Detect which cell encompasses the target text, then output its [X, Y] center coordinate. 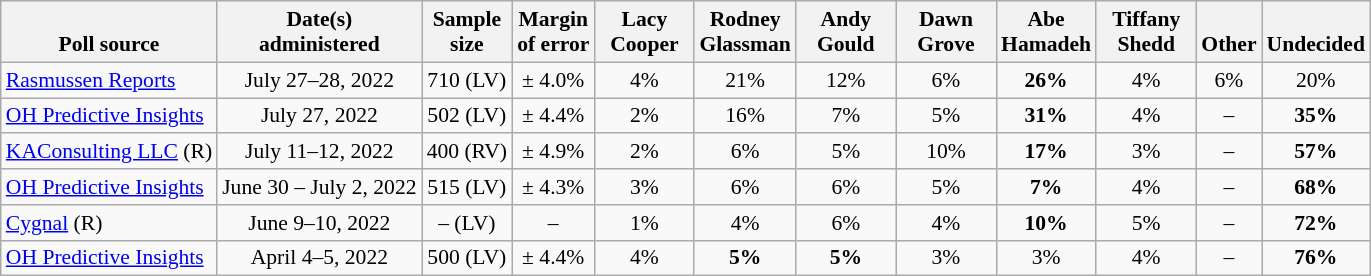
400 (RV) [468, 152]
17% [1046, 152]
June 30 – July 2, 2022 [319, 187]
Rasmussen Reports [109, 80]
Other [1228, 32]
AbeHamadeh [1046, 32]
Cygnal (R) [109, 223]
21% [744, 80]
RodneyGlassman [744, 32]
76% [1316, 258]
Samplesize [468, 32]
– (LV) [468, 223]
July 27–28, 2022 [319, 80]
35% [1316, 116]
Date(s)administered [319, 32]
20% [1316, 80]
710 (LV) [468, 80]
72% [1316, 223]
Marginof error [553, 32]
DawnGrove [946, 32]
TiffanyShedd [1146, 32]
± 4.9% [553, 152]
July 27, 2022 [319, 116]
June 9–10, 2022 [319, 223]
July 11–12, 2022 [319, 152]
500 (LV) [468, 258]
26% [1046, 80]
12% [846, 80]
31% [1046, 116]
April 4–5, 2022 [319, 258]
± 4.3% [553, 187]
AndyGould [846, 32]
LacyCooper [644, 32]
16% [744, 116]
515 (LV) [468, 187]
57% [1316, 152]
68% [1316, 187]
Poll source [109, 32]
Undecided [1316, 32]
502 (LV) [468, 116]
1% [644, 223]
KAConsulting LLC (R) [109, 152]
± 4.0% [553, 80]
